Output the [x, y] coordinate of the center of the cell containing the given text.  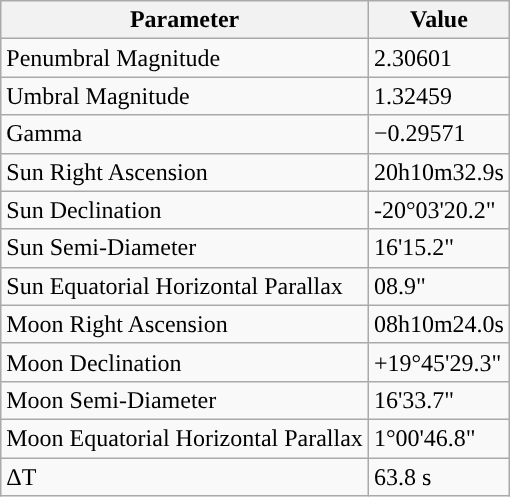
Penumbral Magnitude [185, 58]
Moon Semi-Diameter [185, 400]
Sun Equatorial Horizontal Parallax [185, 286]
08h10m24.0s [438, 324]
1.32459 [438, 96]
Moon Equatorial Horizontal Parallax [185, 438]
−0.29571 [438, 134]
-20°03'20.2" [438, 210]
Sun Declination [185, 210]
+19°45'29.3" [438, 362]
Sun Right Ascension [185, 172]
2.30601 [438, 58]
Sun Semi-Diameter [185, 248]
Gamma [185, 134]
ΔT [185, 477]
Parameter [185, 20]
20h10m32.9s [438, 172]
Moon Right Ascension [185, 324]
08.9" [438, 286]
16'33.7" [438, 400]
Umbral Magnitude [185, 96]
Value [438, 20]
16'15.2" [438, 248]
1°00'46.8" [438, 438]
63.8 s [438, 477]
Moon Declination [185, 362]
